Find where the given text appears and provide that cell's center as (X, Y) coordinate. 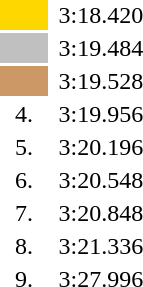
8. (24, 246)
6. (24, 180)
4. (24, 114)
7. (24, 213)
5. (24, 147)
